From the cell containing the given text, extract its center point as [x, y] coordinate. 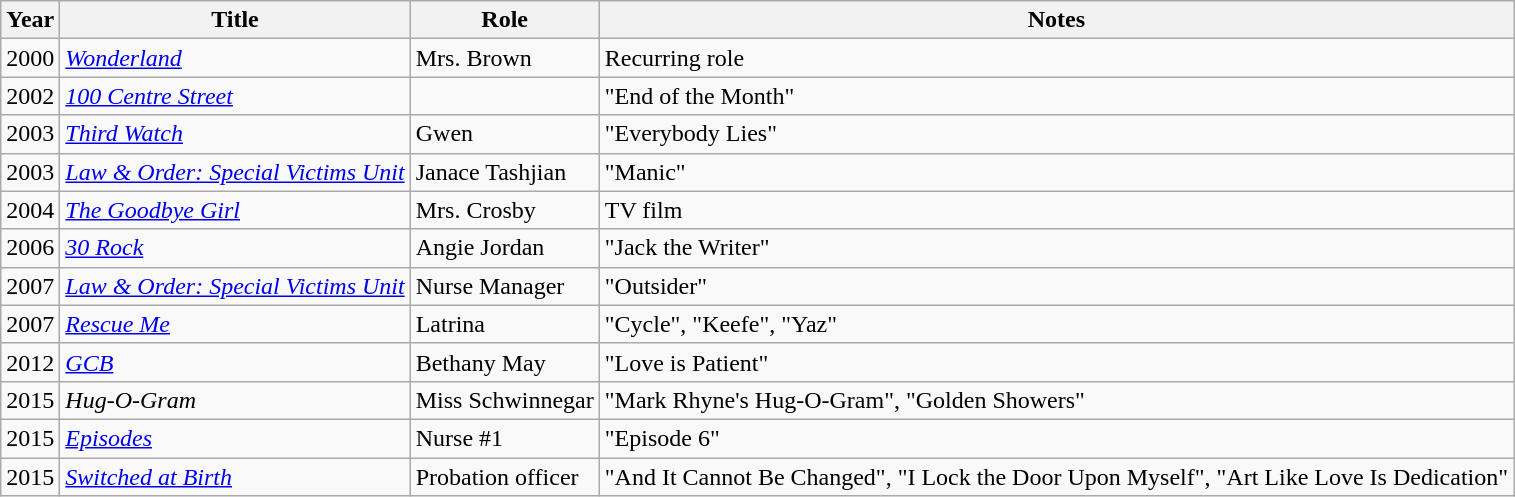
Title [235, 20]
Year [30, 20]
"Cycle", "Keefe", "Yaz" [1056, 324]
Probation officer [504, 477]
TV film [1056, 210]
Role [504, 20]
2012 [30, 362]
"And It Cannot Be Changed", "I Lock the Door Upon Myself", "Art Like Love Is Dedication" [1056, 477]
"End of the Month" [1056, 96]
"Manic" [1056, 172]
Nurse Manager [504, 286]
"Everybody Lies" [1056, 134]
30 Rock [235, 248]
Angie Jordan [504, 248]
Bethany May [504, 362]
Miss Schwinnegar [504, 400]
"Outsider" [1056, 286]
Third Watch [235, 134]
Notes [1056, 20]
Janace Tashjian [504, 172]
Gwen [504, 134]
Wonderland [235, 58]
Hug-O-Gram [235, 400]
"Mark Rhyne's Hug-O-Gram", "Golden Showers" [1056, 400]
Nurse #1 [504, 438]
Switched at Birth [235, 477]
Mrs. Brown [504, 58]
2006 [30, 248]
Mrs. Crosby [504, 210]
2004 [30, 210]
Rescue Me [235, 324]
GCB [235, 362]
"Love is Patient" [1056, 362]
Episodes [235, 438]
2002 [30, 96]
100 Centre Street [235, 96]
2000 [30, 58]
"Episode 6" [1056, 438]
"Jack the Writer" [1056, 248]
Recurring role [1056, 58]
The Goodbye Girl [235, 210]
Latrina [504, 324]
